Scan for the cell matching the given text and deliver its (x, y) coordinate at center. 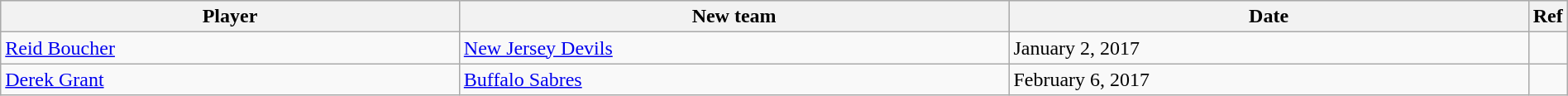
New Jersey Devils (734, 48)
Ref (1548, 17)
Derek Grant (230, 79)
January 2, 2017 (1269, 48)
February 6, 2017 (1269, 79)
New team (734, 17)
Date (1269, 17)
Buffalo Sabres (734, 79)
Reid Boucher (230, 48)
Player (230, 17)
